Pinpoint the cell where the given text exists, returning its (X, Y) midpoint coordinate. 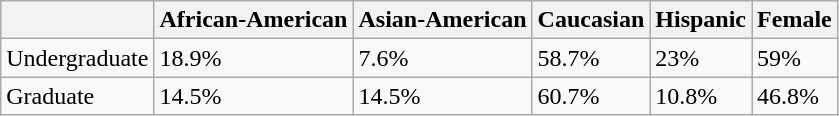
60.7% (591, 96)
Hispanic (701, 20)
46.8% (795, 96)
23% (701, 58)
10.8% (701, 96)
Female (795, 20)
Graduate (78, 96)
18.9% (254, 58)
Caucasian (591, 20)
African-American (254, 20)
59% (795, 58)
Asian-American (442, 20)
58.7% (591, 58)
7.6% (442, 58)
Undergraduate (78, 58)
